Scan for the cell matching the given text and deliver its [x, y] coordinate at center. 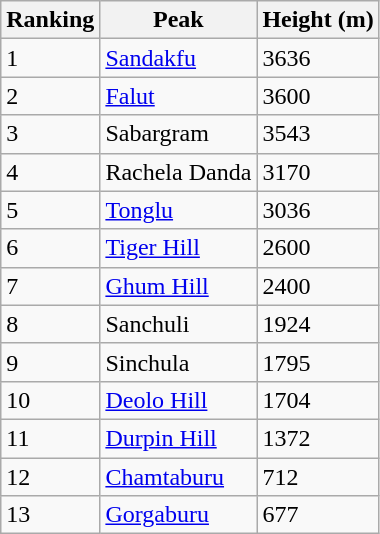
7 [50, 286]
3636 [318, 58]
677 [318, 515]
1372 [318, 438]
Sanchuli [178, 324]
712 [318, 477]
Deolo Hill [178, 400]
Tonglu [178, 210]
8 [50, 324]
2400 [318, 286]
1704 [318, 400]
3170 [318, 172]
12 [50, 477]
Ghum Hill [178, 286]
11 [50, 438]
9 [50, 362]
5 [50, 210]
1924 [318, 324]
Ranking [50, 20]
6 [50, 248]
3036 [318, 210]
1 [50, 58]
10 [50, 400]
Height (m) [318, 20]
3 [50, 134]
Rachela Danda [178, 172]
Peak [178, 20]
Falut [178, 96]
1795 [318, 362]
2600 [318, 248]
Tiger Hill [178, 248]
Sinchula [178, 362]
Durpin Hill [178, 438]
3600 [318, 96]
4 [50, 172]
Sandakfu [178, 58]
2 [50, 96]
3543 [318, 134]
13 [50, 515]
Gorgaburu [178, 515]
Sabargram [178, 134]
Chamtaburu [178, 477]
